Output the [x, y] coordinate of the center of the cell containing the given text.  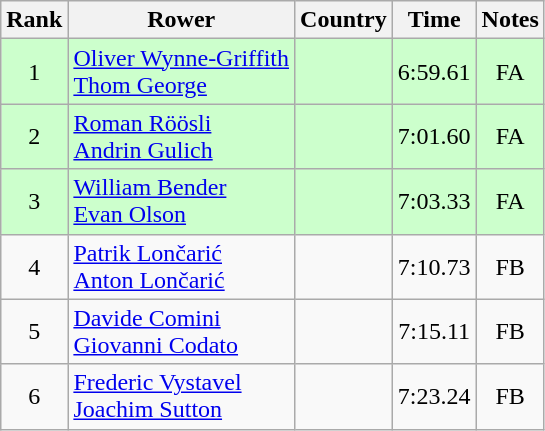
5 [34, 332]
Patrik LončarićAnton Lončarić [182, 266]
7:01.60 [434, 136]
Roman RöösliAndrin Gulich [182, 136]
Time [434, 20]
Rank [34, 20]
7:23.24 [434, 396]
William BenderEvan Olson [182, 202]
1 [34, 72]
Rower [182, 20]
Frederic VystavelJoachim Sutton [182, 396]
7:03.33 [434, 202]
Oliver Wynne-GriffithThom George [182, 72]
2 [34, 136]
Country [344, 20]
6:59.61 [434, 72]
7:10.73 [434, 266]
4 [34, 266]
Davide CominiGiovanni Codato [182, 332]
6 [34, 396]
7:15.11 [434, 332]
Notes [510, 20]
3 [34, 202]
